Pinpoint the cell where the given text exists, returning its (x, y) midpoint coordinate. 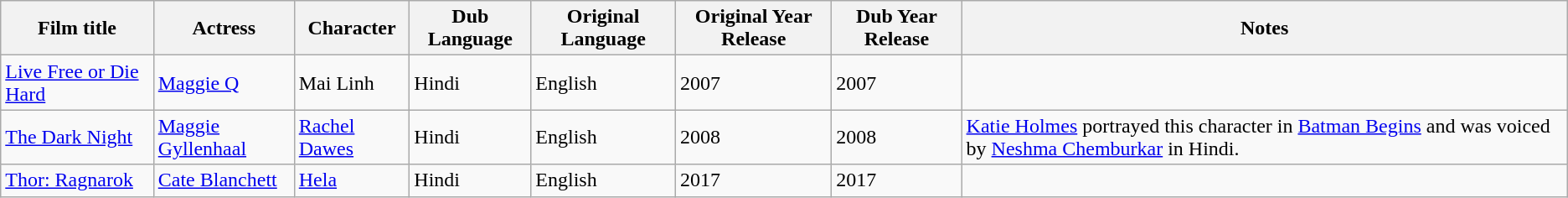
The Dark Night (77, 138)
Live Free or Die Hard (77, 82)
Character (352, 29)
Original Year Release (754, 29)
Dub Year Release (896, 29)
Cate Blanchett (224, 180)
Hela (352, 180)
Mai Linh (352, 82)
Rachel Dawes (352, 138)
Maggie Gyllenhaal (224, 138)
Original Language (603, 29)
Film title (77, 29)
Notes (1265, 29)
Maggie Q (224, 82)
Dub Language (471, 29)
Thor: Ragnarok (77, 180)
Katie Holmes portrayed this character in Batman Begins and was voiced by Neshma Chemburkar in Hindi. (1265, 138)
Actress (224, 29)
